For the text-containing cell, return its midpoint in [X, Y] coordinate format. 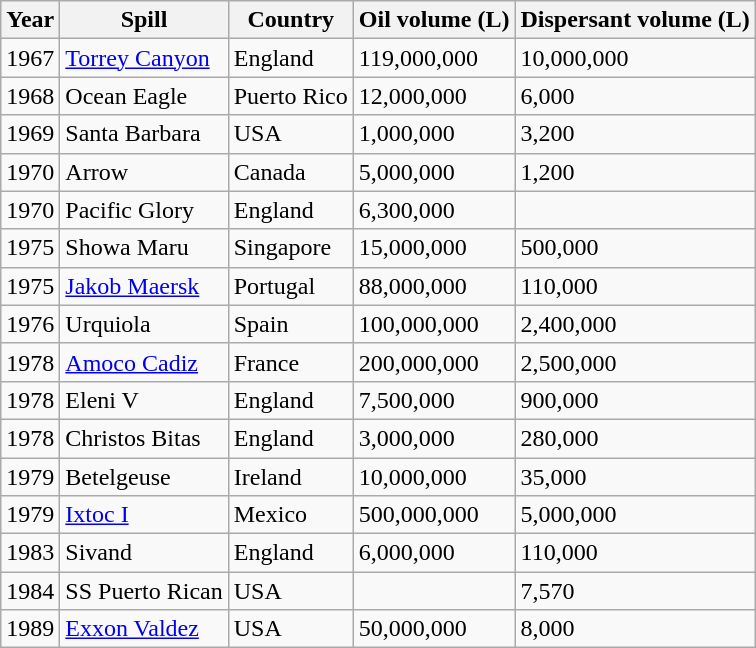
Showa Maru [144, 248]
3,000,000 [434, 438]
SS Puerto Rican [144, 591]
Dispersant volume (L) [635, 20]
35,000 [635, 477]
7,570 [635, 591]
Exxon Valdez [144, 629]
1967 [30, 58]
1976 [30, 324]
15,000,000 [434, 248]
100,000,000 [434, 324]
Ireland [290, 477]
Oil volume (L) [434, 20]
Canada [290, 172]
500,000,000 [434, 515]
Year [30, 20]
Portugal [290, 286]
Amoco Cadiz [144, 362]
Ocean Eagle [144, 96]
1983 [30, 553]
Betelgeuse [144, 477]
900,000 [635, 400]
1,200 [635, 172]
Torrey Canyon [144, 58]
2,500,000 [635, 362]
1984 [30, 591]
Arrow [144, 172]
500,000 [635, 248]
Spill [144, 20]
6,000 [635, 96]
1968 [30, 96]
3,200 [635, 134]
1,000,000 [434, 134]
50,000,000 [434, 629]
Sivand [144, 553]
119,000,000 [434, 58]
Santa Barbara [144, 134]
1989 [30, 629]
6,000,000 [434, 553]
8,000 [635, 629]
1969 [30, 134]
88,000,000 [434, 286]
2,400,000 [635, 324]
Christos Bitas [144, 438]
Singapore [290, 248]
7,500,000 [434, 400]
280,000 [635, 438]
200,000,000 [434, 362]
Mexico [290, 515]
Country [290, 20]
France [290, 362]
Ixtoc I [144, 515]
Pacific Glory [144, 210]
Puerto Rico [290, 96]
Eleni V [144, 400]
Jakob Maersk [144, 286]
12,000,000 [434, 96]
6,300,000 [434, 210]
Spain [290, 324]
Urquiola [144, 324]
